Return (x, y) of the center of cell containing provided text 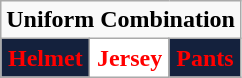
Uniform Combination (121, 20)
Pants (204, 58)
Helmet (46, 58)
Jersey (130, 58)
